Locate the cell with the specified text and output its (X, Y) center coordinate. 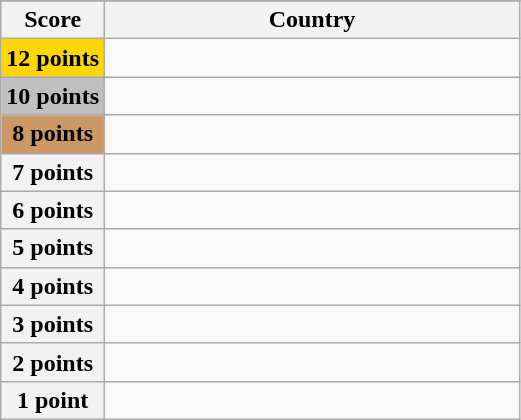
6 points (53, 210)
Score (53, 20)
4 points (53, 286)
2 points (53, 362)
3 points (53, 324)
1 point (53, 400)
7 points (53, 172)
10 points (53, 96)
Country (312, 20)
12 points (53, 58)
8 points (53, 134)
5 points (53, 248)
